Capture the cell that displays the provided text and extract its (x, y) central coordinate. 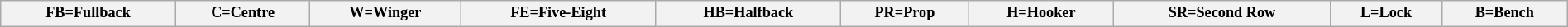
HB=Halfback (748, 13)
B=Bench (1504, 13)
C=Centre (243, 13)
W=Winger (385, 13)
PR=Prop (905, 13)
SR=Second Row (1221, 13)
H=Hooker (1040, 13)
FE=Five-Eight (558, 13)
L=Lock (1386, 13)
FB=Fullback (88, 13)
